Extract the (x, y) coordinate from the center of the cell holding the provided text.  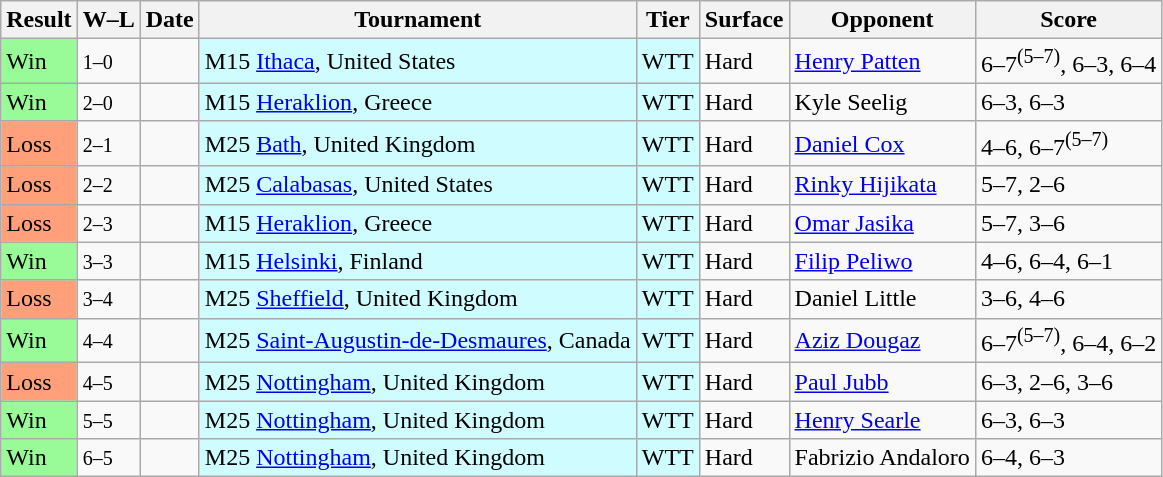
Henry Patten (882, 62)
2–0 (108, 102)
M25 Sheffield, United Kingdom (418, 299)
Opponent (882, 20)
M25 Calabasas, United States (418, 185)
1–0 (108, 62)
6–5 (108, 458)
M25 Bath, United Kingdom (418, 144)
3–4 (108, 299)
3–3 (108, 261)
Tier (668, 20)
Daniel Little (882, 299)
Date (170, 20)
6–7(5–7), 6–4, 6–2 (1068, 340)
Filip Peliwo (882, 261)
6–7(5–7), 6–3, 6–4 (1068, 62)
Tournament (418, 20)
M15 Helsinki, Finland (418, 261)
4–5 (108, 382)
M25 Saint-Augustin-de-Desmaures, Canada (418, 340)
M15 Ithaca, United States (418, 62)
Daniel Cox (882, 144)
Omar Jasika (882, 223)
5–7, 3–6 (1068, 223)
4–4 (108, 340)
Score (1068, 20)
6–3, 2–6, 3–6 (1068, 382)
Paul Jubb (882, 382)
3–6, 4–6 (1068, 299)
5–5 (108, 420)
Henry Searle (882, 420)
2–2 (108, 185)
4–6, 6–7(5–7) (1068, 144)
5–7, 2–6 (1068, 185)
2–3 (108, 223)
6–4, 6–3 (1068, 458)
Kyle Seelig (882, 102)
Fabrizio Andaloro (882, 458)
2–1 (108, 144)
Surface (744, 20)
Result (39, 20)
Rinky Hijikata (882, 185)
4–6, 6–4, 6–1 (1068, 261)
W–L (108, 20)
Aziz Dougaz (882, 340)
